From the cell containing the given text, extract its center point as (x, y) coordinate. 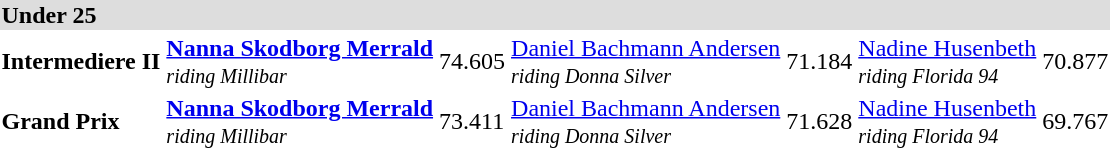
Intermediere II (81, 62)
74.605 (472, 62)
Nadine Husenbeth riding Florida 94 (948, 62)
70.877 (1076, 62)
71.184 (820, 62)
Nanna Skodborg Merrald riding Millibar (300, 62)
Daniel Bachmann Andersen riding Donna Silver (646, 62)
Under 25 (555, 15)
